Return the (x, y) coordinate for the center point of the cell that contains the specified text.  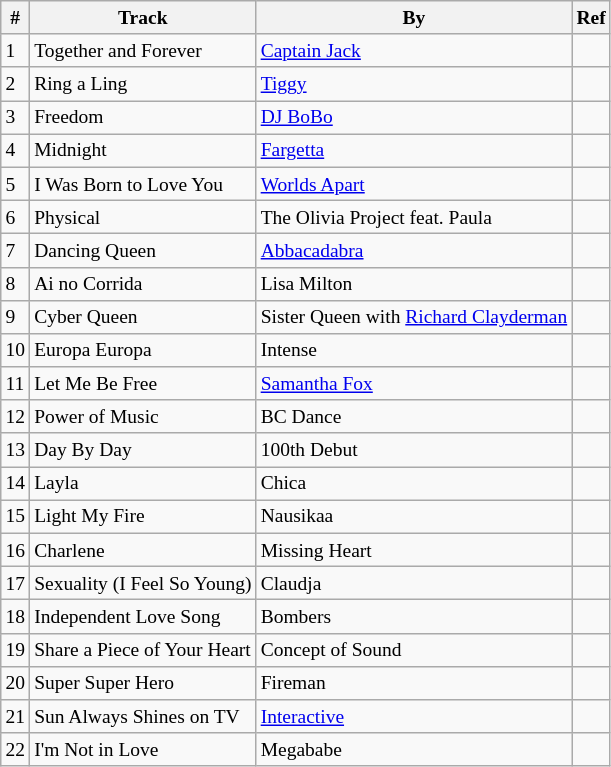
Lisa Milton (414, 284)
9 (16, 316)
Megababe (414, 750)
Claudja (414, 584)
11 (16, 384)
Tiggy (414, 84)
Layla (143, 484)
Super Super Hero (143, 682)
14 (16, 484)
Track (143, 18)
Midnight (143, 150)
BC Dance (414, 416)
Physical (143, 216)
Ai no Corrida (143, 284)
I'm Not in Love (143, 750)
20 (16, 682)
By (414, 18)
Nausikaa (414, 516)
Captain Jack (414, 50)
1 (16, 50)
Ring a Ling (143, 84)
8 (16, 284)
Abbacadabra (414, 250)
Day By Day (143, 450)
Samantha Fox (414, 384)
3 (16, 118)
The Olivia Project feat. Paula (414, 216)
Fireman (414, 682)
Light My Fire (143, 516)
Sister Queen with Richard Clayderman (414, 316)
Power of Music (143, 416)
Interactive (414, 716)
12 (16, 416)
10 (16, 350)
Independent Love Song (143, 616)
15 (16, 516)
7 (16, 250)
18 (16, 616)
Concept of Sound (414, 650)
Intense (414, 350)
6 (16, 216)
2 (16, 84)
19 (16, 650)
Bombers (414, 616)
Dancing Queen (143, 250)
# (16, 18)
22 (16, 750)
DJ BoBo (414, 118)
Sexuality (I Feel So Young) (143, 584)
100th Debut (414, 450)
Together and Forever (143, 50)
17 (16, 584)
Cyber Queen (143, 316)
16 (16, 550)
Worlds Apart (414, 184)
Charlene (143, 550)
Chica (414, 484)
Fargetta (414, 150)
13 (16, 450)
21 (16, 716)
Sun Always Shines on TV (143, 716)
Let Me Be Free (143, 384)
4 (16, 150)
Missing Heart (414, 550)
Europa Europa (143, 350)
Freedom (143, 118)
I Was Born to Love You (143, 184)
5 (16, 184)
Share a Piece of Your Heart (143, 650)
Ref (592, 18)
